Search for the cell housing the specified text and yield its [X, Y] center coordinate. 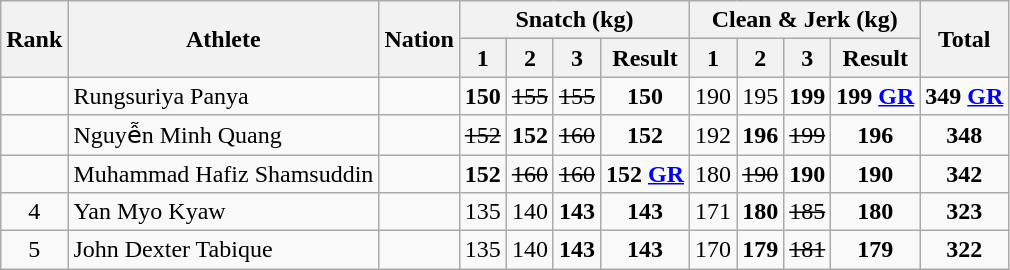
192 [714, 135]
170 [714, 250]
181 [808, 250]
185 [808, 212]
Nguyễn Minh Quang [224, 135]
171 [714, 212]
John Dexter Tabique [224, 250]
152 GR [644, 173]
323 [964, 212]
Yan Myo Kyaw [224, 212]
Clean & Jerk (kg) [805, 20]
195 [760, 96]
349 GR [964, 96]
Nation [419, 39]
322 [964, 250]
Rungsuriya Panya [224, 96]
Rank [34, 39]
Athlete [224, 39]
Snatch (kg) [574, 20]
5 [34, 250]
342 [964, 173]
4 [34, 212]
Muhammad Hafiz Shamsuddin [224, 173]
199 GR [876, 96]
348 [964, 135]
Total [964, 39]
